Pinpoint the cell where the given text exists, returning its (x, y) midpoint coordinate. 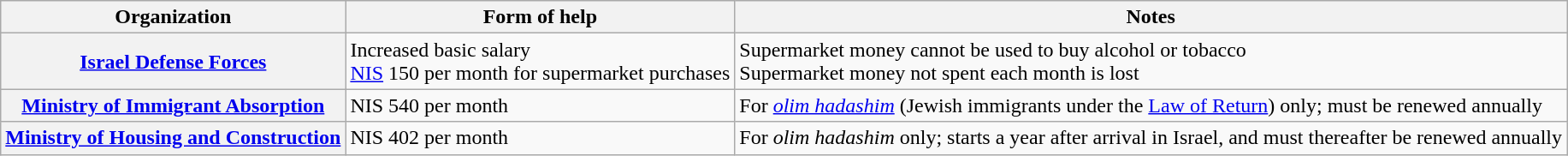
Israel Defense Forces (173, 62)
NIS 540 per month (541, 105)
For olim hadashim only; starts a year after arrival in Israel, and must thereafter be renewed annually (1151, 138)
Notes (1151, 17)
Increased basic salaryNIS 150 per month for supermarket purchases (541, 62)
Ministry of Immigrant Absorption (173, 105)
Organization (173, 17)
Supermarket money cannot be used to buy alcohol or tobaccoSupermarket money not spent each month is lost (1151, 62)
NIS 402 per month (541, 138)
Form of help (541, 17)
Ministry of Housing and Construction (173, 138)
For olim hadashim (Jewish immigrants under the Law of Return) only; must be renewed annually (1151, 105)
